Pinpoint the cell where the given text exists, returning its [X, Y] midpoint coordinate. 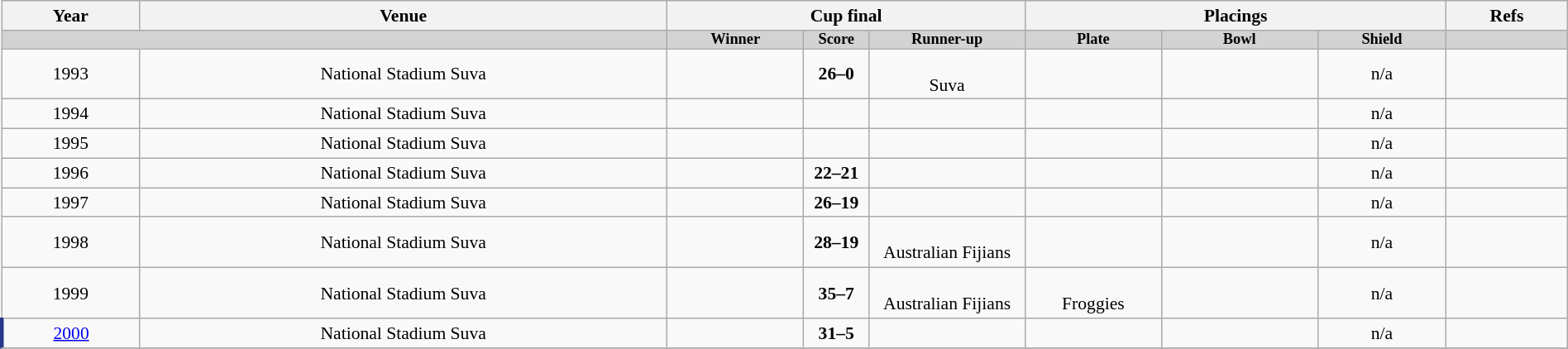
Score [837, 40]
Suva [948, 74]
Bowl [1239, 40]
Venue [403, 16]
Froggies [1093, 293]
Runner-up [948, 40]
Winner [736, 40]
28–19 [837, 243]
26–0 [837, 74]
Plate [1093, 40]
1998 [70, 243]
35–7 [837, 293]
22–21 [837, 173]
Placings [1236, 16]
1996 [70, 173]
2000 [70, 333]
Cup final [847, 16]
1995 [70, 144]
1994 [70, 114]
1997 [70, 203]
Shield [1382, 40]
1999 [70, 293]
Refs [1507, 16]
31–5 [837, 333]
1993 [70, 74]
Year [70, 16]
26–19 [837, 203]
